Return (x, y) of the center of cell containing provided text 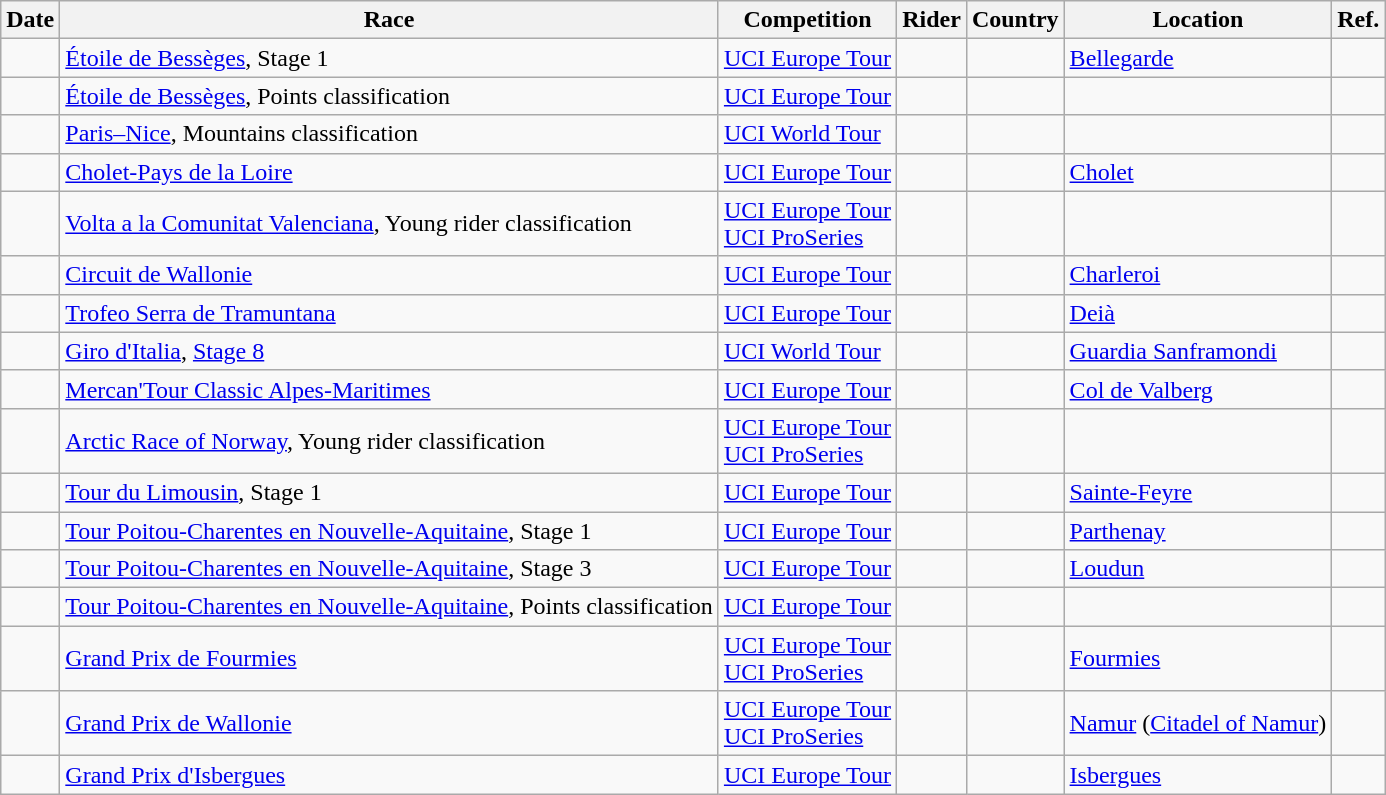
Tour du Limousin, Stage 1 (390, 492)
Race (390, 20)
Étoile de Bessèges, Points classification (390, 96)
Country (1015, 20)
Tour Poitou-Charentes en Nouvelle-Aquitaine, Points classification (390, 607)
Cholet-Pays de la Loire (390, 172)
Col de Valberg (1198, 389)
Étoile de Bessèges, Stage 1 (390, 58)
Deià (1198, 313)
Volta a la Comunitat Valenciana, Young rider classification (390, 224)
Isbergues (1198, 775)
Arctic Race of Norway, Young rider classification (390, 440)
Circuit de Wallonie (390, 275)
Location (1198, 20)
Grand Prix d'Isbergues (390, 775)
Bellegarde (1198, 58)
Charleroi (1198, 275)
Trofeo Serra de Tramuntana (390, 313)
Tour Poitou-Charentes en Nouvelle-Aquitaine, Stage 3 (390, 569)
Parthenay (1198, 531)
Mercan'Tour Classic Alpes-Maritimes (390, 389)
Sainte-Feyre (1198, 492)
Grand Prix de Wallonie (390, 724)
Namur (Citadel of Namur) (1198, 724)
Fourmies (1198, 658)
Grand Prix de Fourmies (390, 658)
Giro d'Italia, Stage 8 (390, 351)
Ref. (1358, 20)
Loudun (1198, 569)
Cholet (1198, 172)
Rider (932, 20)
Guardia Sanframondi (1198, 351)
Competition (807, 20)
Tour Poitou-Charentes en Nouvelle-Aquitaine, Stage 1 (390, 531)
Paris–Nice, Mountains classification (390, 134)
Date (30, 20)
